Capture the cell that displays the provided text and extract its [x, y] central coordinate. 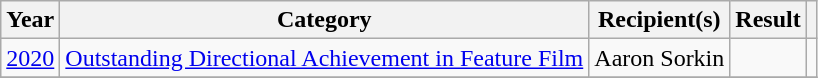
Year [30, 20]
Result [768, 20]
Recipient(s) [660, 20]
Outstanding Directional Achievement in Feature Film [324, 58]
2020 [30, 58]
Category [324, 20]
Aaron Sorkin [660, 58]
